Identify which cell holds the provided text, then report its [x, y] central coordinate. 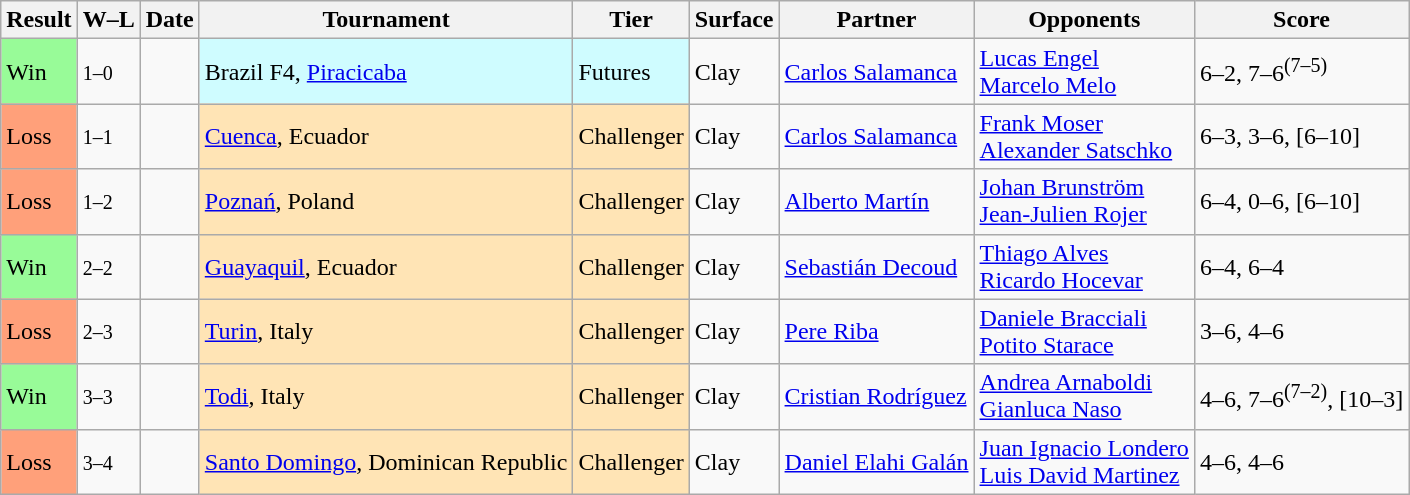
6–2, 7–6(7–5) [1301, 72]
Opponents [1084, 20]
Score [1301, 20]
Result [39, 20]
Santo Domingo, Dominican Republic [386, 462]
Cristian Rodríguez [876, 396]
3–3 [108, 396]
6–4, 0–6, [6–10] [1301, 202]
4–6, 7–6(7–2), [10–3] [1301, 396]
Daniel Elahi Galán [876, 462]
Date [170, 20]
6–3, 3–6, [6–10] [1301, 136]
Sebastián Decoud [876, 266]
Frank Moser Alexander Satschko [1084, 136]
6–4, 6–4 [1301, 266]
Poznań, Poland [386, 202]
3–6, 4–6 [1301, 332]
Pere Riba [876, 332]
Johan Brunström Jean-Julien Rojer [1084, 202]
Brazil F4, Piracicaba [386, 72]
3–4 [108, 462]
Futures [631, 72]
Turin, Italy [386, 332]
4–6, 4–6 [1301, 462]
Andrea Arnaboldi Gianluca Naso [1084, 396]
Guayaquil, Ecuador [386, 266]
2–2 [108, 266]
Surface [734, 20]
Tier [631, 20]
Tournament [386, 20]
Cuenca, Ecuador [386, 136]
Todi, Italy [386, 396]
Juan Ignacio Londero Luis David Martinez [1084, 462]
2–3 [108, 332]
Alberto Martín [876, 202]
1–2 [108, 202]
Daniele Bracciali Potito Starace [1084, 332]
Lucas Engel Marcelo Melo [1084, 72]
Thiago Alves Ricardo Hocevar [1084, 266]
Partner [876, 20]
1–0 [108, 72]
W–L [108, 20]
1–1 [108, 136]
